Extract the (X, Y) coordinate from the center of the cell holding the provided text.  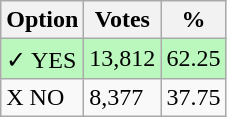
X NO (42, 97)
✓ YES (42, 59)
37.75 (194, 97)
13,812 (122, 59)
Option (42, 20)
62.25 (194, 59)
% (194, 20)
8,377 (122, 97)
Votes (122, 20)
